Capture the cell that displays the provided text and extract its [x, y] central coordinate. 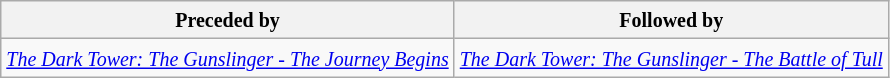
Followed by [671, 20]
The Dark Tower: The Gunslinger - The Battle of Tull [671, 58]
Preceded by [228, 20]
The Dark Tower: The Gunslinger - The Journey Begins [228, 58]
